For the text-containing cell, return its midpoint in [X, Y] coordinate format. 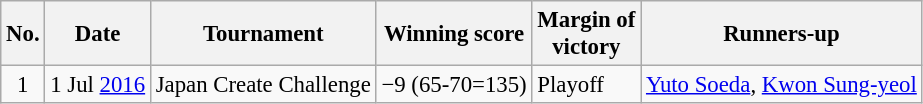
Japan Create Challenge [263, 85]
Yuto Soeda, Kwon Sung-yeol [782, 85]
Tournament [263, 34]
Winning score [454, 34]
1 [23, 85]
1 Jul 2016 [98, 85]
Playoff [586, 85]
No. [23, 34]
Date [98, 34]
−9 (65-70=135) [454, 85]
Margin ofvictory [586, 34]
Runners-up [782, 34]
